Search for the cell housing the specified text and yield its (x, y) center coordinate. 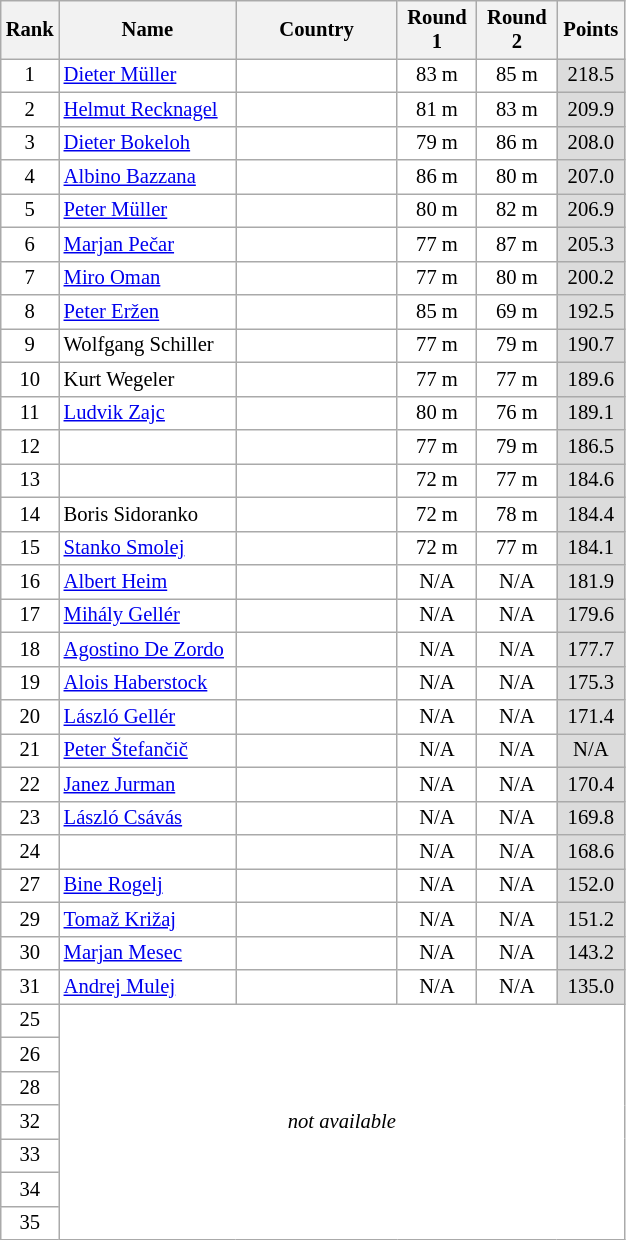
21 (30, 750)
Marjan Mesec (148, 953)
8 (30, 311)
175.3 (591, 683)
186.5 (591, 447)
29 (30, 919)
87 m (517, 244)
13 (30, 480)
Peter Müller (148, 210)
4 (30, 177)
Helmut Recknagel (148, 109)
207.0 (591, 177)
184.1 (591, 548)
Peter Štefančič (148, 750)
23 (30, 818)
35 (30, 1223)
Round 2 (517, 29)
76 m (517, 413)
151.2 (591, 919)
Albert Heim (148, 581)
32 (30, 1121)
19 (30, 683)
31 (30, 987)
27 (30, 885)
18 (30, 649)
Miro Oman (148, 278)
168.6 (591, 851)
25 (30, 1020)
184.6 (591, 480)
82 m (517, 210)
6 (30, 244)
192.5 (591, 311)
Stanko Smolej (148, 548)
17 (30, 615)
Peter Eržen (148, 311)
Mihály Gellér (148, 615)
László Csávás (148, 818)
169.8 (591, 818)
190.7 (591, 345)
Kurt Wegeler (148, 379)
34 (30, 1189)
Alois Haberstock (148, 683)
7 (30, 278)
152.0 (591, 885)
Marjan Pečar (148, 244)
Boris Sidoranko (148, 514)
30 (30, 953)
15 (30, 548)
9 (30, 345)
81 m (437, 109)
Bine Rogelj (148, 885)
205.3 (591, 244)
135.0 (591, 987)
26 (30, 1054)
2 (30, 109)
20 (30, 717)
10 (30, 379)
3 (30, 143)
Agostino De Zordo (148, 649)
12 (30, 447)
28 (30, 1088)
170.4 (591, 784)
171.4 (591, 717)
24 (30, 851)
14 (30, 514)
Dieter Müller (148, 75)
181.9 (591, 581)
not available (342, 1121)
33 (30, 1155)
179.6 (591, 615)
Tomaž Križaj (148, 919)
184.4 (591, 514)
Round 1 (437, 29)
1 (30, 75)
Andrej Mulej (148, 987)
Country (316, 29)
Ludvik Zajc (148, 413)
Wolfgang Schiller (148, 345)
Albino Bazzana (148, 177)
206.9 (591, 210)
Points (591, 29)
209.9 (591, 109)
69 m (517, 311)
78 m (517, 514)
189.6 (591, 379)
22 (30, 784)
189.1 (591, 413)
Name (148, 29)
5 (30, 210)
Janez Jurman (148, 784)
177.7 (591, 649)
11 (30, 413)
16 (30, 581)
Dieter Bokeloh (148, 143)
Rank (30, 29)
200.2 (591, 278)
218.5 (591, 75)
208.0 (591, 143)
143.2 (591, 953)
László Gellér (148, 717)
